Detect which cell encompasses the target text, then output its [x, y] center coordinate. 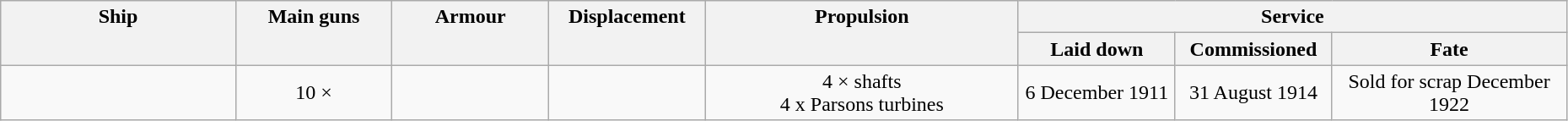
Fate [1449, 49]
Sold for scrap December 1922 [1449, 93]
10 × [314, 93]
Ship [118, 33]
Commissioned [1253, 49]
Propulsion [862, 33]
Armour [471, 33]
Main guns [314, 33]
31 August 1914 [1253, 93]
Laid down [1097, 49]
Displacement [628, 33]
4 × shafts4 x Parsons turbines [862, 93]
Service [1292, 17]
6 December 1911 [1097, 93]
